From the cell containing the given text, extract its center point as [X, Y] coordinate. 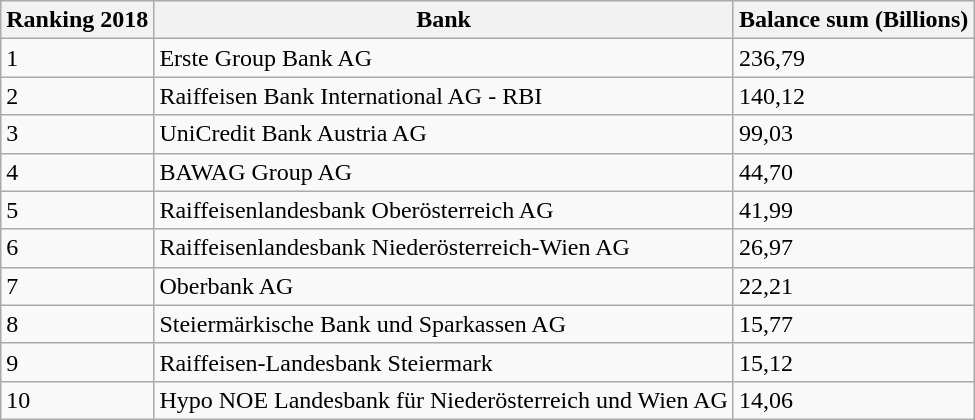
5 [78, 210]
Raiffeisenlandesbank Oberösterreich AG [444, 210]
Ranking 2018 [78, 20]
15,12 [853, 362]
22,21 [853, 286]
7 [78, 286]
8 [78, 324]
UniCredit Bank Austria AG [444, 134]
Hypo NOE Landesbank für Niederösterreich und Wien AG [444, 400]
Erste Group Bank AG [444, 58]
15,77 [853, 324]
Steiermärkische Bank und Sparkassen AG [444, 324]
3 [78, 134]
6 [78, 248]
2 [78, 96]
Raiffeisenlandesbank Niederösterreich-Wien AG [444, 248]
9 [78, 362]
140,12 [853, 96]
10 [78, 400]
41,99 [853, 210]
14,06 [853, 400]
99,03 [853, 134]
Oberbank AG [444, 286]
1 [78, 58]
Bank [444, 20]
BAWAG Group AG [444, 172]
Balance sum (Billions) [853, 20]
44,70 [853, 172]
236,79 [853, 58]
Raiffeisen Bank International AG - RBI [444, 96]
Raiffeisen-Landesbank Steiermark [444, 362]
26,97 [853, 248]
4 [78, 172]
